Identify which cell holds the provided text, then report its [X, Y] central coordinate. 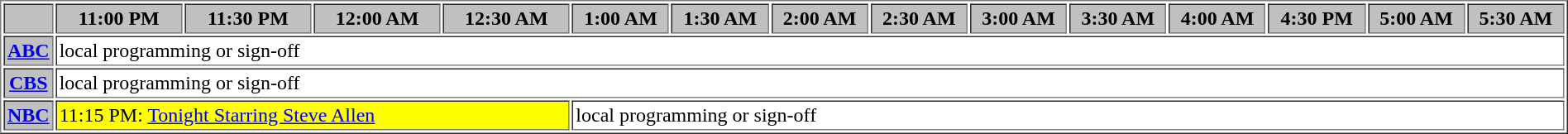
12:30 AM [506, 18]
12:00 AM [377, 18]
4:30 PM [1317, 18]
3:30 AM [1118, 18]
5:00 AM [1416, 18]
2:00 AM [819, 18]
5:30 AM [1515, 18]
2:30 AM [920, 18]
1:30 AM [719, 18]
11:00 PM [119, 18]
CBS [28, 83]
NBC [28, 116]
11:15 PM: Tonight Starring Steve Allen [313, 116]
11:30 PM [248, 18]
3:00 AM [1019, 18]
ABC [28, 51]
4:00 AM [1217, 18]
1:00 AM [620, 18]
